Identify which cell holds the provided text, then report its (X, Y) central coordinate. 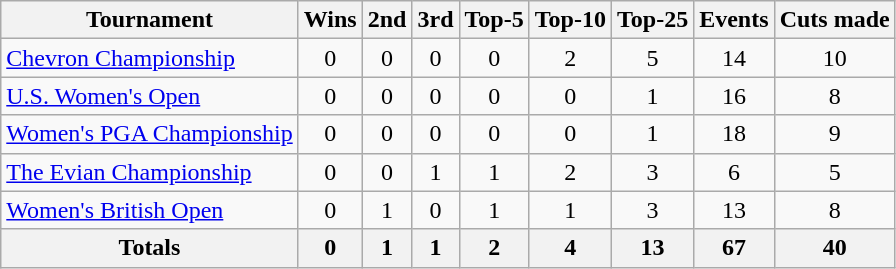
67 (734, 248)
Top-10 (570, 20)
Tournament (150, 20)
Top-5 (494, 20)
9 (834, 134)
Totals (150, 248)
40 (834, 248)
4 (570, 248)
Women's PGA Championship (150, 134)
Wins (330, 20)
Chevron Championship (150, 58)
18 (734, 134)
Cuts made (834, 20)
The Evian Championship (150, 172)
Women's British Open (150, 210)
16 (734, 96)
Events (734, 20)
Top-25 (652, 20)
2nd (387, 20)
U.S. Women's Open (150, 96)
6 (734, 172)
14 (734, 58)
10 (834, 58)
3rd (436, 20)
